Determine the (X, Y) coordinate at the center of the cell enclosing the given text.  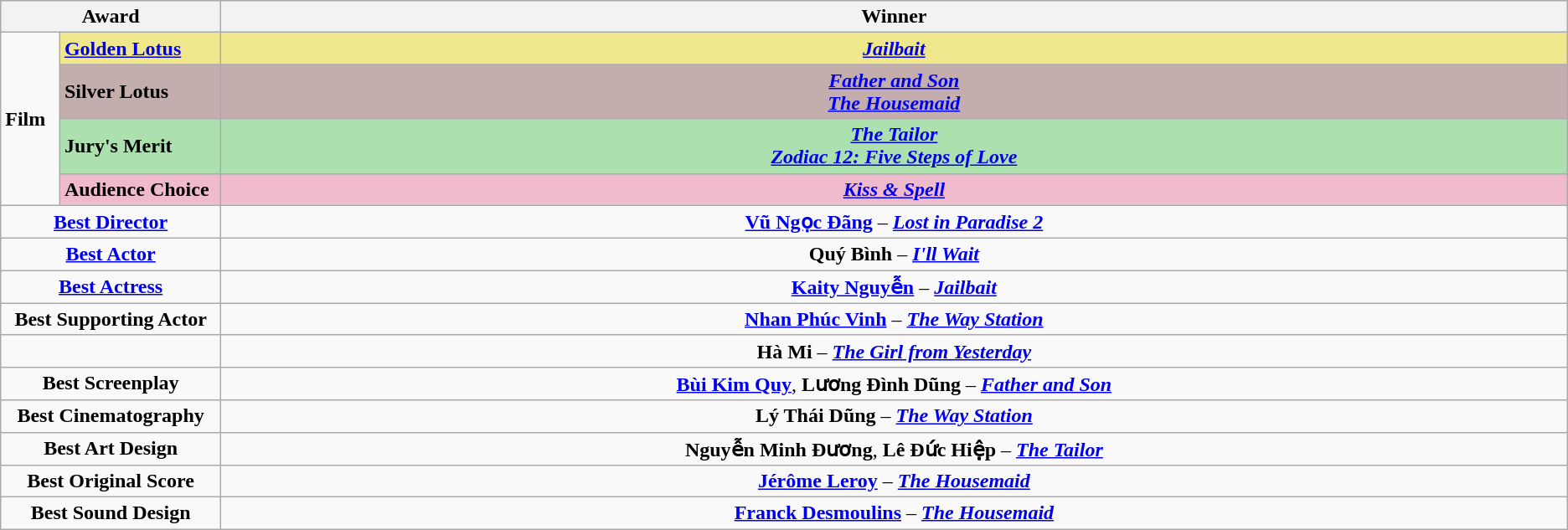
Best Supporting Actor (111, 319)
Golden Lotus (140, 49)
Bùi Kim Quy, Lương Đình Dũng – Father and Son (894, 383)
Award (111, 17)
Best Director (111, 222)
Jérôme Leroy – The Housemaid (894, 481)
Vũ Ngọc Đãng – Lost in Paradise 2 (894, 222)
Film (30, 119)
Best Screenplay (111, 383)
Quý Bình – I'll Wait (894, 255)
Nhan Phúc Vinh – The Way Station (894, 319)
Best Actress (111, 287)
Best Actor (111, 255)
Nguyễn Minh Đương, Lê Đức Hiệp – The Tailor (894, 449)
Audience Choice (140, 189)
Jury's Merit (140, 146)
Best Original Score (111, 481)
Jailbait (894, 49)
Hà Mi – The Girl from Yesterday (894, 351)
Silver Lotus (140, 92)
Best Art Design (111, 449)
Kaity Nguyễn – Jailbait (894, 287)
Father and SonThe Housemaid (894, 92)
Lý Thái Dũng – The Way Station (894, 416)
The TailorZodiac 12: Five Steps of Love (894, 146)
Best Sound Design (111, 513)
Kiss & Spell (894, 189)
Franck Desmoulins – The Housemaid (894, 513)
Best Cinematography (111, 416)
Winner (894, 17)
